Search for the cell housing the specified text and yield its [x, y] center coordinate. 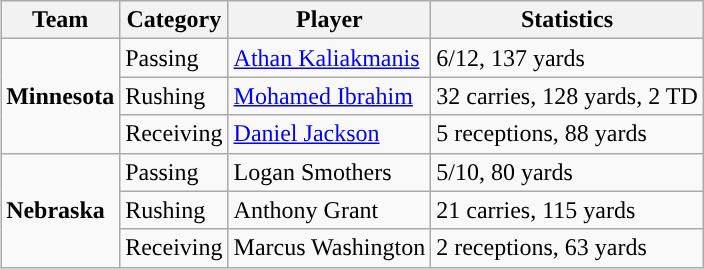
5 receptions, 88 yards [568, 134]
6/12, 137 yards [568, 58]
Athan Kaliakmanis [330, 58]
Team [60, 20]
32 carries, 128 yards, 2 TD [568, 96]
Nebraska [60, 210]
Logan Smothers [330, 172]
Daniel Jackson [330, 134]
Anthony Grant [330, 210]
Statistics [568, 20]
Marcus Washington [330, 248]
5/10, 80 yards [568, 172]
Category [174, 20]
Player [330, 20]
2 receptions, 63 yards [568, 248]
Mohamed Ibrahim [330, 96]
Minnesota [60, 96]
21 carries, 115 yards [568, 210]
